Return the (x, y) coordinate for the center point of the cell that contains the specified text.  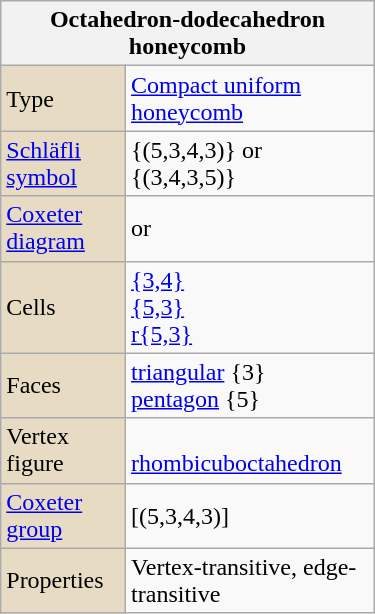
Coxeter group (64, 516)
Vertex-transitive, edge-transitive (250, 580)
Schläfli symbol (64, 164)
{3,4} {5,3} r{5,3} (250, 307)
Properties (64, 580)
Vertex figure (64, 450)
Coxeter diagram (64, 228)
[(5,3,4,3)] (250, 516)
triangular {3}pentagon {5} (250, 386)
Octahedron-dodecahedron honeycomb (188, 34)
rhombicuboctahedron (250, 450)
Compact uniform honeycomb (250, 98)
Faces (64, 386)
or (250, 228)
{(5,3,4,3)} or {(3,4,3,5)} (250, 164)
Cells (64, 307)
Type (64, 98)
